Scan for the cell matching the given text and deliver its [x, y] coordinate at center. 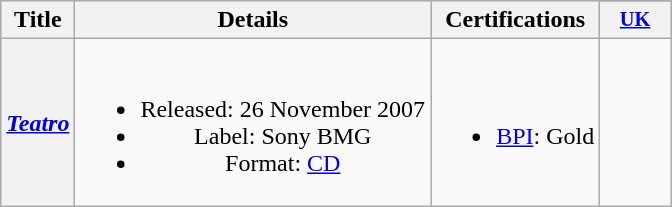
Certifications [516, 20]
Details [253, 20]
BPI: Gold [516, 122]
Teatro [38, 122]
Title [38, 20]
Released: 26 November 2007Label: Sony BMGFormat: CD [253, 122]
UK [636, 20]
